Extract the (x, y) coordinate from the center of the cell holding the provided text.  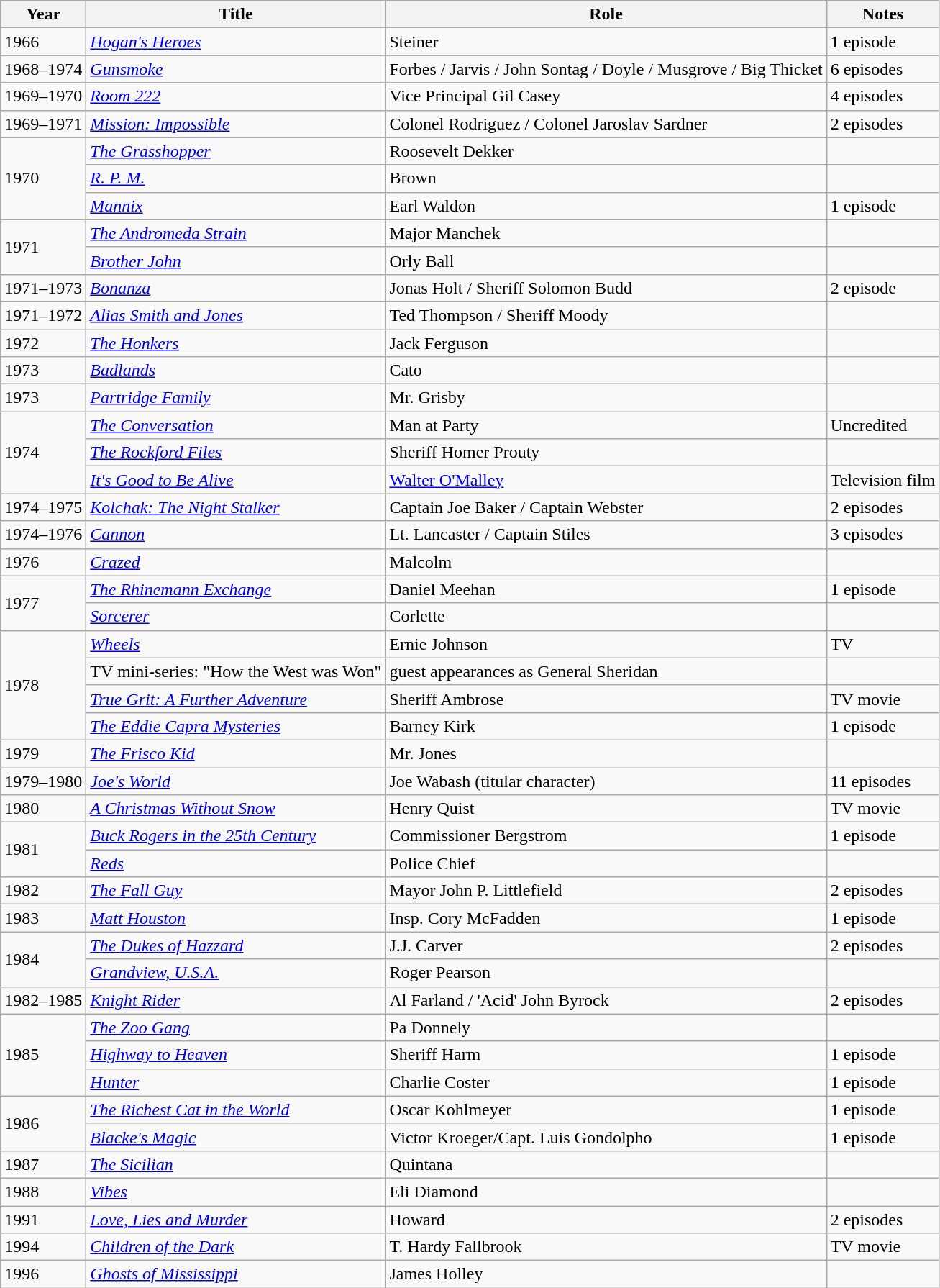
Captain Joe Baker / Captain Webster (606, 507)
Commissioner Bergstrom (606, 836)
3 episodes (883, 535)
1978 (43, 685)
Insp. Cory McFadden (606, 918)
Orly Ball (606, 260)
Ghosts of Mississippi (236, 1274)
The Dukes of Hazzard (236, 945)
Charlie Coster (606, 1082)
Kolchak: The Night Stalker (236, 507)
Sheriff Harm (606, 1055)
Barney Kirk (606, 726)
The Fall Guy (236, 891)
1979–1980 (43, 781)
Ted Thompson / Sheriff Moody (606, 315)
1982–1985 (43, 1000)
The Sicilian (236, 1164)
Bonanza (236, 288)
Role (606, 14)
4 episodes (883, 96)
Cato (606, 371)
Brown (606, 178)
Notes (883, 14)
1983 (43, 918)
Quintana (606, 1164)
1974 (43, 453)
Mr. Grisby (606, 398)
R. P. M. (236, 178)
Eli Diamond (606, 1192)
Ernie Johnson (606, 644)
Sheriff Ambrose (606, 699)
Matt Houston (236, 918)
The Conversation (236, 425)
The Zoo Gang (236, 1028)
Pa Donnely (606, 1028)
Reds (236, 863)
Title (236, 14)
1971–1972 (43, 315)
Hogan's Heroes (236, 42)
1980 (43, 809)
1985 (43, 1055)
TV mini-series: "How the West was Won" (236, 671)
1991 (43, 1220)
Forbes / Jarvis / John Sontag / Doyle / Musgrove / Big Thicket (606, 69)
2 episode (883, 288)
1972 (43, 343)
Joe Wabash (titular character) (606, 781)
Howard (606, 1220)
Malcolm (606, 562)
Hunter (236, 1082)
Alias Smith and Jones (236, 315)
Corlette (606, 617)
Buck Rogers in the 25th Century (236, 836)
1982 (43, 891)
1984 (43, 959)
6 episodes (883, 69)
The Richest Cat in the World (236, 1110)
Colonel Rodriguez / Colonel Jaroslav Sardner (606, 124)
1974–1975 (43, 507)
Grandview, U.S.A. (236, 973)
Blacke's Magic (236, 1137)
Henry Quist (606, 809)
The Eddie Capra Mysteries (236, 726)
Mission: Impossible (236, 124)
Crazed (236, 562)
Love, Lies and Murder (236, 1220)
Knight Rider (236, 1000)
1968–1974 (43, 69)
Earl Waldon (606, 206)
Victor Kroeger/Capt. Luis Gondolpho (606, 1137)
1970 (43, 178)
T. Hardy Fallbrook (606, 1247)
A Christmas Without Snow (236, 809)
Jonas Holt / Sheriff Solomon Budd (606, 288)
1988 (43, 1192)
The Frisco Kid (236, 753)
1971–1973 (43, 288)
The Grasshopper (236, 151)
Television film (883, 480)
Roosevelt Dekker (606, 151)
Children of the Dark (236, 1247)
The Rhinemann Exchange (236, 589)
Sheriff Homer Prouty (606, 453)
1981 (43, 850)
Man at Party (606, 425)
Vice Principal Gil Casey (606, 96)
Al Farland / 'Acid' John Byrock (606, 1000)
1966 (43, 42)
Walter O'Malley (606, 480)
1994 (43, 1247)
1976 (43, 562)
The Honkers (236, 343)
1979 (43, 753)
TV (883, 644)
The Rockford Files (236, 453)
1986 (43, 1123)
Brother John (236, 260)
Oscar Kohlmeyer (606, 1110)
1969–1970 (43, 96)
Jack Ferguson (606, 343)
Year (43, 14)
1974–1976 (43, 535)
Wheels (236, 644)
11 episodes (883, 781)
Mannix (236, 206)
1971 (43, 247)
Police Chief (606, 863)
1996 (43, 1274)
Roger Pearson (606, 973)
Steiner (606, 42)
Room 222 (236, 96)
Highway to Heaven (236, 1055)
Vibes (236, 1192)
The Andromeda Strain (236, 233)
Daniel Meehan (606, 589)
Badlands (236, 371)
Mayor John P. Littlefield (606, 891)
1987 (43, 1164)
Gunsmoke (236, 69)
1969–1971 (43, 124)
Mr. Jones (606, 753)
Joe's World (236, 781)
James Holley (606, 1274)
True Grit: A Further Adventure (236, 699)
It's Good to Be Alive (236, 480)
Major Manchek (606, 233)
Cannon (236, 535)
J.J. Carver (606, 945)
1977 (43, 603)
Sorcerer (236, 617)
Uncredited (883, 425)
Lt. Lancaster / Captain Stiles (606, 535)
Partridge Family (236, 398)
guest appearances as General Sheridan (606, 671)
